Capture the cell that displays the provided text and extract its [X, Y] central coordinate. 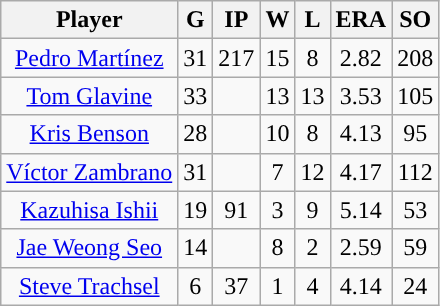
1 [278, 286]
Steve Trachsel [90, 286]
Kazuhisa Ishii [90, 210]
24 [416, 286]
217 [236, 58]
95 [416, 134]
L [312, 20]
37 [236, 286]
33 [196, 96]
28 [196, 134]
Jae Weong Seo [90, 248]
2 [312, 248]
IP [236, 20]
Tom Glavine [90, 96]
19 [196, 210]
3 [278, 210]
59 [416, 248]
6 [196, 286]
208 [416, 58]
112 [416, 172]
4.14 [361, 286]
9 [312, 210]
105 [416, 96]
Víctor Zambrano [90, 172]
4 [312, 286]
W [278, 20]
2.82 [361, 58]
53 [416, 210]
3.53 [361, 96]
5.14 [361, 210]
2.59 [361, 248]
4.17 [361, 172]
ERA [361, 20]
10 [278, 134]
12 [312, 172]
SO [416, 20]
G [196, 20]
4.13 [361, 134]
7 [278, 172]
14 [196, 248]
15 [278, 58]
91 [236, 210]
Player [90, 20]
Pedro Martínez [90, 58]
Kris Benson [90, 134]
